Return [X, Y] of the center of cell containing provided text 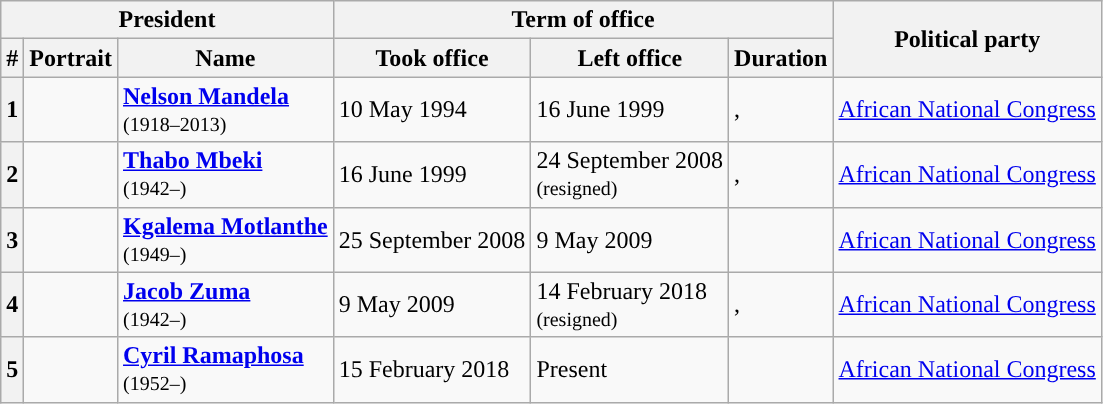
Thabo Mbeki(1942–) [225, 174]
15 February 2018 [432, 370]
Cyril Ramaphosa(1952–) [225, 370]
1 [12, 110]
Jacob Zuma(1942–) [225, 304]
Duration [781, 58]
24 September 2008(resigned) [630, 174]
# [12, 58]
Nelson Mandela(1918–2013) [225, 110]
Name [225, 58]
10 May 1994 [432, 110]
Left office [630, 58]
Political party [967, 39]
Kgalema Motlanthe(1949–) [225, 240]
4 [12, 304]
5 [12, 370]
14 February 2018(resigned) [630, 304]
Portrait [71, 58]
2 [12, 174]
3 [12, 240]
Took office [432, 58]
President [167, 20]
25 September 2008 [432, 240]
Present [630, 370]
Term of office [583, 20]
